Pinpoint the cell where the given text exists, returning its [X, Y] midpoint coordinate. 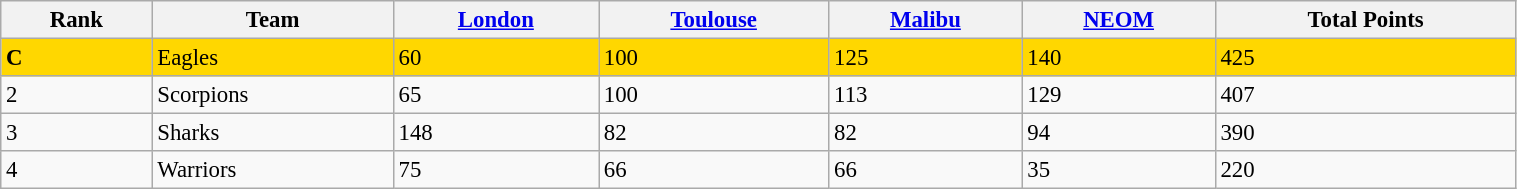
35 [1118, 170]
75 [496, 170]
Sharks [272, 133]
Warriors [272, 170]
2 [76, 95]
Toulouse [714, 20]
390 [1366, 133]
113 [926, 95]
407 [1366, 95]
London [496, 20]
NEOM [1118, 20]
Team [272, 20]
C [76, 58]
425 [1366, 58]
3 [76, 133]
4 [76, 170]
140 [1118, 58]
129 [1118, 95]
148 [496, 133]
94 [1118, 133]
65 [496, 95]
60 [496, 58]
220 [1366, 170]
125 [926, 58]
Rank [76, 20]
Malibu [926, 20]
Scorpions [272, 95]
Total Points [1366, 20]
Eagles [272, 58]
